Return the [X, Y] coordinate for the center point of the cell that contains the specified text.  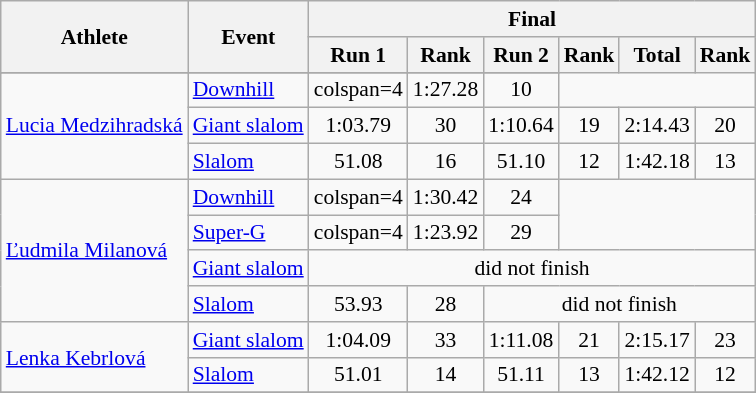
14 [446, 375]
1:04.09 [358, 340]
2:14.43 [656, 126]
1:03.79 [358, 126]
Final [532, 19]
29 [520, 233]
1:30.42 [446, 197]
Lucia Medzihradská [94, 126]
1:42.18 [656, 162]
16 [446, 162]
10 [520, 90]
51.08 [358, 162]
Ľudmila Milanová [94, 250]
53.93 [358, 304]
1:11.08 [520, 340]
1:10.64 [520, 126]
28 [446, 304]
Event [248, 36]
2:15.17 [656, 340]
19 [590, 126]
1:23.92 [446, 233]
Lenka Kebrlová [94, 358]
51.11 [520, 375]
Run 1 [358, 55]
Total [656, 55]
51.01 [358, 375]
30 [446, 126]
Athlete [94, 36]
23 [726, 340]
51.10 [520, 162]
1:42.12 [656, 375]
Super-G [248, 233]
24 [520, 197]
20 [726, 126]
Run 2 [520, 55]
1:27.28 [446, 90]
33 [446, 340]
21 [590, 340]
